Return [x, y] of the center of cell containing provided text 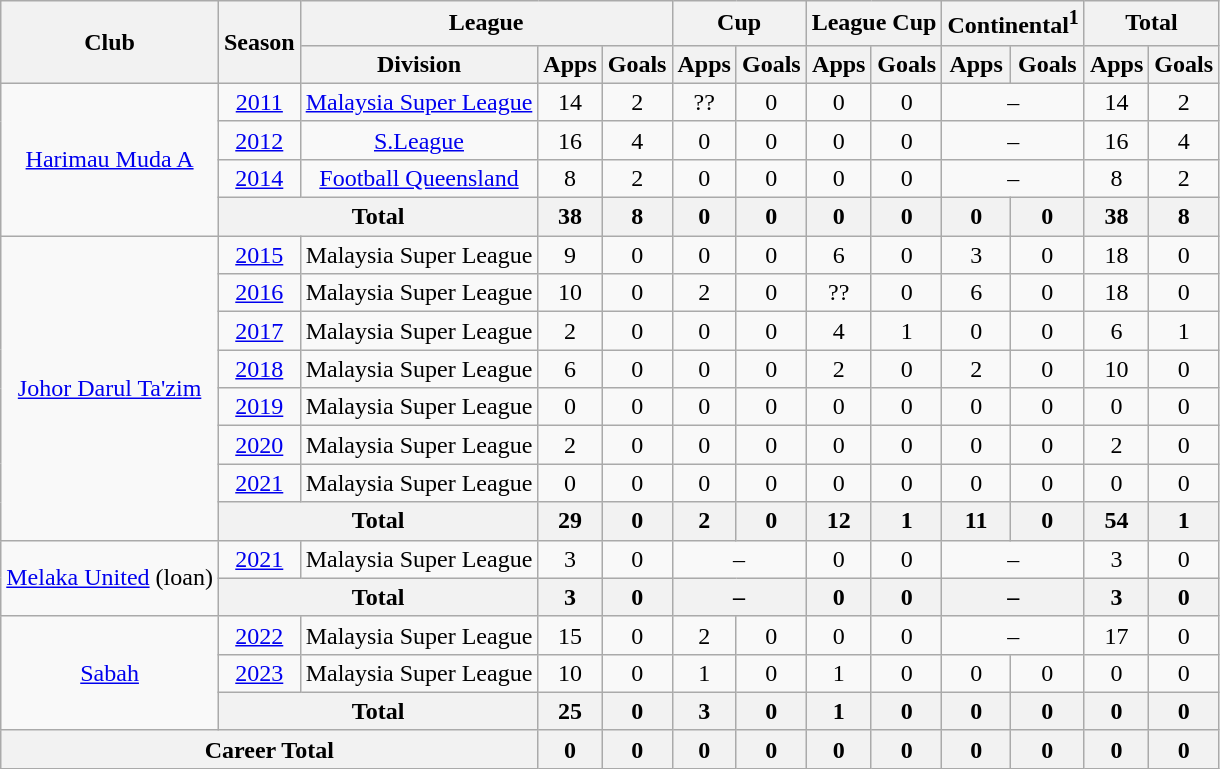
29 [570, 521]
Club [110, 42]
Division [419, 64]
Football Queensland [419, 178]
2018 [259, 369]
Continental1 [1013, 24]
Season [259, 42]
2012 [259, 140]
17 [1116, 635]
2019 [259, 407]
2023 [259, 673]
11 [976, 521]
Cup [739, 24]
S.League [419, 140]
2016 [259, 293]
15 [570, 635]
54 [1116, 521]
2014 [259, 178]
2020 [259, 445]
Harimau Muda A [110, 159]
Johor Darul Ta'zim [110, 388]
Sabah [110, 673]
Career Total [270, 749]
2015 [259, 255]
12 [838, 521]
League [486, 24]
9 [570, 255]
2011 [259, 102]
League Cup [874, 24]
25 [570, 711]
2017 [259, 331]
Melaka United (loan) [110, 578]
2022 [259, 635]
